Search for the cell housing the specified text and yield its [X, Y] center coordinate. 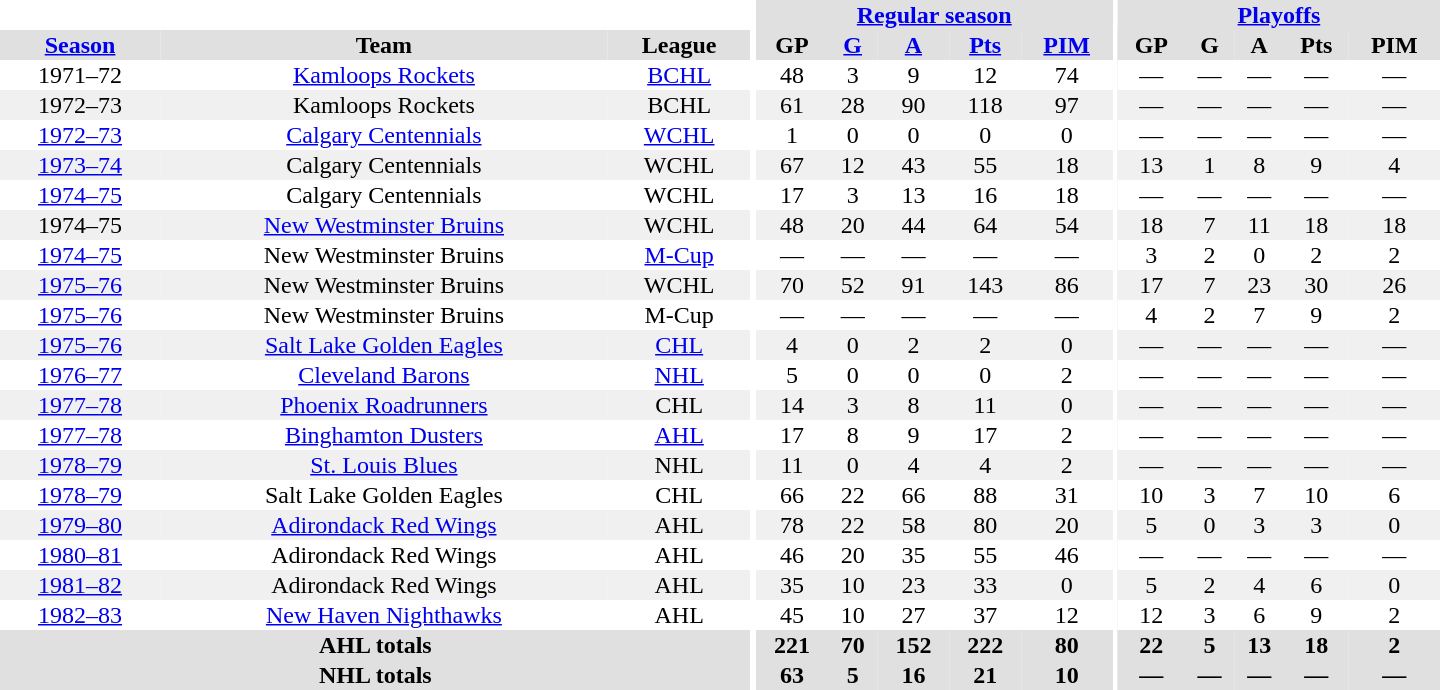
30 [1316, 285]
AHL totals [376, 645]
1973–74 [80, 165]
14 [792, 405]
Playoffs [1279, 15]
1980–81 [80, 555]
33 [985, 585]
27 [914, 615]
1981–82 [80, 585]
74 [1066, 75]
Team [384, 45]
90 [914, 105]
1971–72 [80, 75]
St. Louis Blues [384, 465]
44 [914, 225]
118 [985, 105]
1976–77 [80, 375]
221 [792, 645]
54 [1066, 225]
222 [985, 645]
61 [792, 105]
31 [1066, 495]
152 [914, 645]
Binghamton Dusters [384, 435]
28 [853, 105]
64 [985, 225]
88 [985, 495]
58 [914, 525]
1982–83 [80, 615]
21 [985, 675]
52 [853, 285]
New Haven Nighthawks [384, 615]
45 [792, 615]
37 [985, 615]
78 [792, 525]
26 [1394, 285]
Regular season [934, 15]
86 [1066, 285]
League [680, 45]
NHL totals [376, 675]
Cleveland Barons [384, 375]
Phoenix Roadrunners [384, 405]
67 [792, 165]
Season [80, 45]
143 [985, 285]
1979–80 [80, 525]
43 [914, 165]
91 [914, 285]
63 [792, 675]
97 [1066, 105]
